Locate the cell with the specified text and output its [x, y] center coordinate. 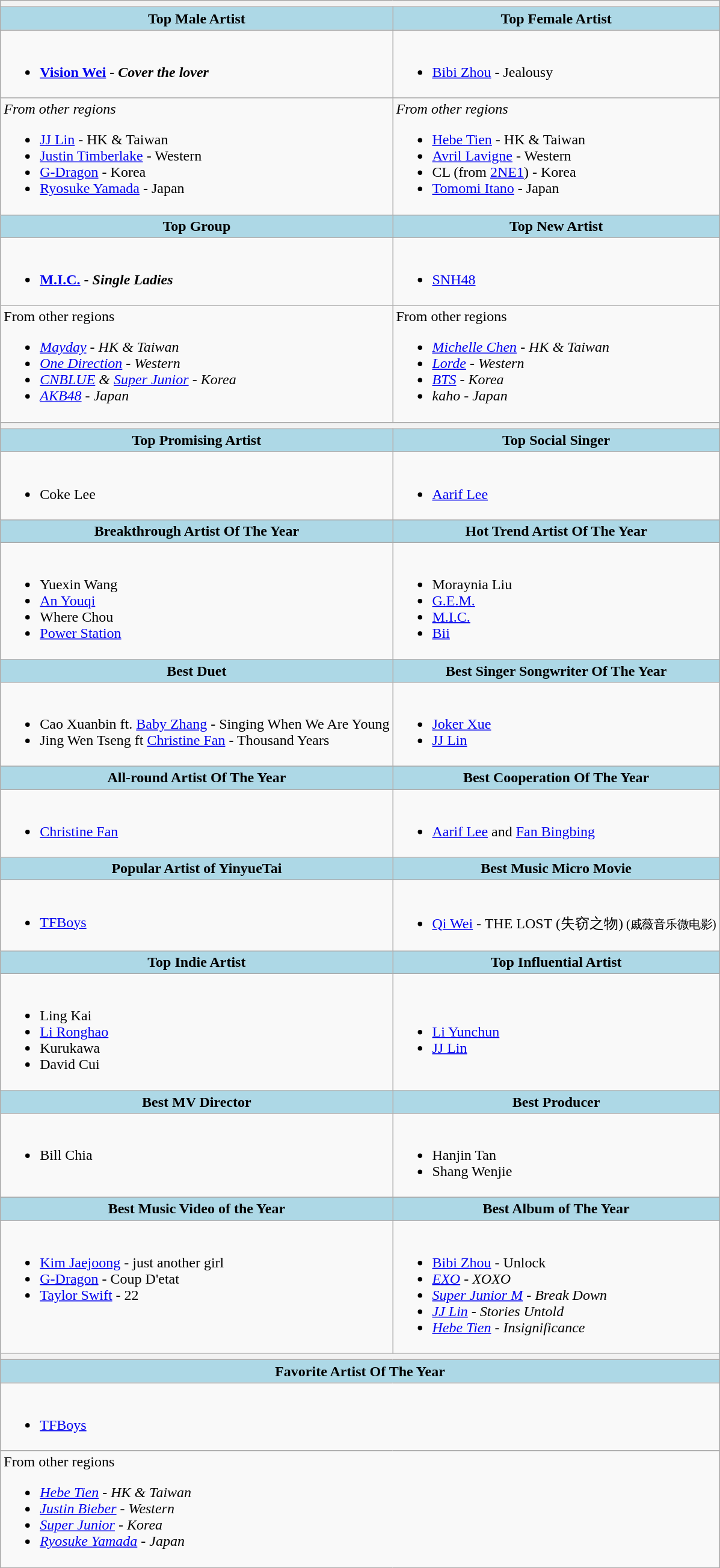
Top New Artist [556, 226]
Christine Fan [197, 824]
Favorite Artist Of The Year [360, 1371]
Popular Artist of YinyueTai [197, 869]
Bill Chia [197, 1156]
Vision Wei - Cover the lover [197, 64]
Aarif Lee [556, 486]
Best Duet [197, 670]
Yuexin WangAn YouqiWhere ChouPower Station [197, 601]
All-round Artist Of The Year [197, 778]
Kim Jaejoong - just another girlG-Dragon - Coup D'etatTaylor Swift - 22 [197, 1287]
Li YunchunJJ Lin [556, 1032]
M.I.C. - Single Ladies [197, 272]
Top Social Singer [556, 440]
Qi Wei - THE LOST (失窃之物) (戚薇音乐微电影) [556, 916]
Best Music Micro Movie [556, 869]
From other regionsMichelle Chen - HK & TaiwanLorde - WesternBTS - Koreakaho - Japan [556, 364]
Moraynia LiuG.E.M.M.I.C.Bii [556, 601]
Ling KaiLi RonghaoKurukawaDavid Cui [197, 1032]
From other regionsJJ Lin - HK & TaiwanJustin Timberlake - WesternG-Dragon - KoreaRyosuke Yamada - Japan [197, 156]
Top Group [197, 226]
Bibi Zhou - Jealousy [556, 64]
Hot Trend Artist Of The Year [556, 531]
Hanjin TanShang Wenjie [556, 1156]
Joker XueJJ Lin [556, 724]
Top Influential Artist [556, 962]
Best Cooperation Of The Year [556, 778]
Aarif Lee and Fan Bingbing [556, 824]
From other regionsHebe Tien - HK & TaiwanJustin Bieber - WesternSuper Junior - KoreaRyosuke Yamada - Japan [360, 1509]
Breakthrough Artist Of The Year [197, 531]
Best Singer Songwriter Of The Year [556, 670]
From other regionsHebe Tien - HK & TaiwanAvril Lavigne - WesternCL (from 2NE1) - KoreaTomomi Itano - Japan [556, 156]
Top Male Artist [197, 19]
Best Producer [556, 1102]
Best Music Video of the Year [197, 1209]
Bibi Zhou - UnlockEXO - XOXOSuper Junior M - Break DownJJ Lin - Stories UntoldHebe Tien - Insignificance [556, 1287]
Cao Xuanbin ft. Baby Zhang - Singing When We Are YoungJing Wen Tseng ft Christine Fan - Thousand Years [197, 724]
SNH48 [556, 272]
Best Album of The Year [556, 1209]
Top Female Artist [556, 19]
Top Promising Artist [197, 440]
Coke Lee [197, 486]
Best MV Director [197, 1102]
Top Indie Artist [197, 962]
From other regionsMayday - HK & TaiwanOne Direction - WesternCNBLUE & Super Junior - KoreaAKB48 - Japan [197, 364]
